Scan for the cell matching the given text and deliver its (x, y) coordinate at center. 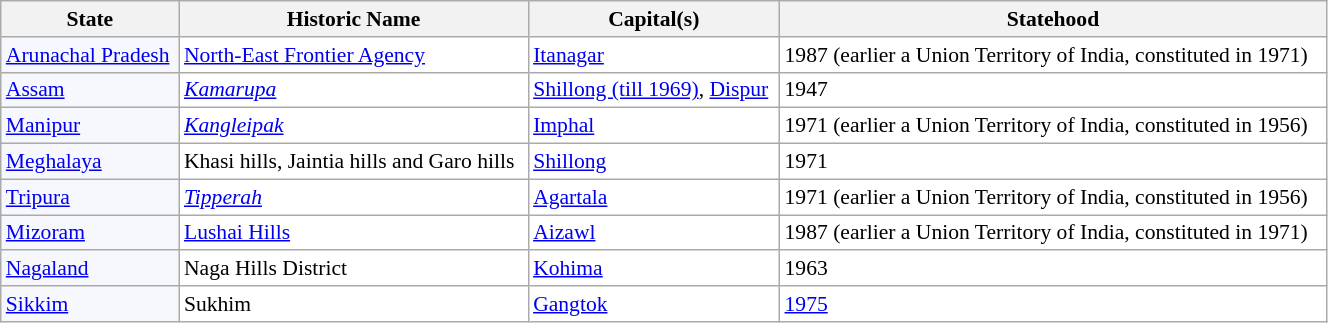
Nagaland (90, 269)
Shillong (till 1969), Dispur (654, 90)
Assam (90, 90)
Sikkim (90, 304)
North-East Frontier Agency (354, 55)
Tripura (90, 197)
Historic Name (354, 19)
Shillong (654, 162)
Sukhim (354, 304)
Lushai Hills (354, 233)
Naga Hills District (354, 269)
Kamarupa (354, 90)
1947 (1054, 90)
Agartala (654, 197)
Mizoram (90, 233)
Aizawl (654, 233)
Capital(s) (654, 19)
Tipperah (354, 197)
Meghalaya (90, 162)
1971 (1054, 162)
1975 (1054, 304)
State (90, 19)
Imphal (654, 126)
Statehood (1054, 19)
Itanagar (654, 55)
Arunachal Pradesh (90, 55)
Kangleipak (354, 126)
1963 (1054, 269)
Gangtok (654, 304)
Kohima (654, 269)
Khasi hills, Jaintia hills and Garo hills (354, 162)
Manipur (90, 126)
